Extract the (x, y) coordinate from the center of the cell holding the provided text.  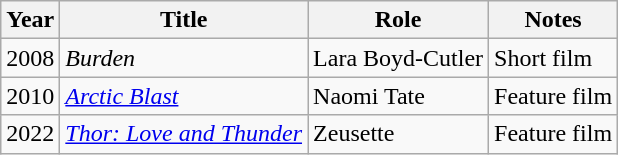
2010 (30, 96)
Zeusette (398, 134)
Naomi Tate (398, 96)
Thor: Love and Thunder (184, 134)
Notes (554, 20)
Lara Boyd-Cutler (398, 58)
Role (398, 20)
2022 (30, 134)
Year (30, 20)
Burden (184, 58)
Short film (554, 58)
Arctic Blast (184, 96)
2008 (30, 58)
Title (184, 20)
